Return the [x, y] coordinate for the center point of the cell that contains the specified text.  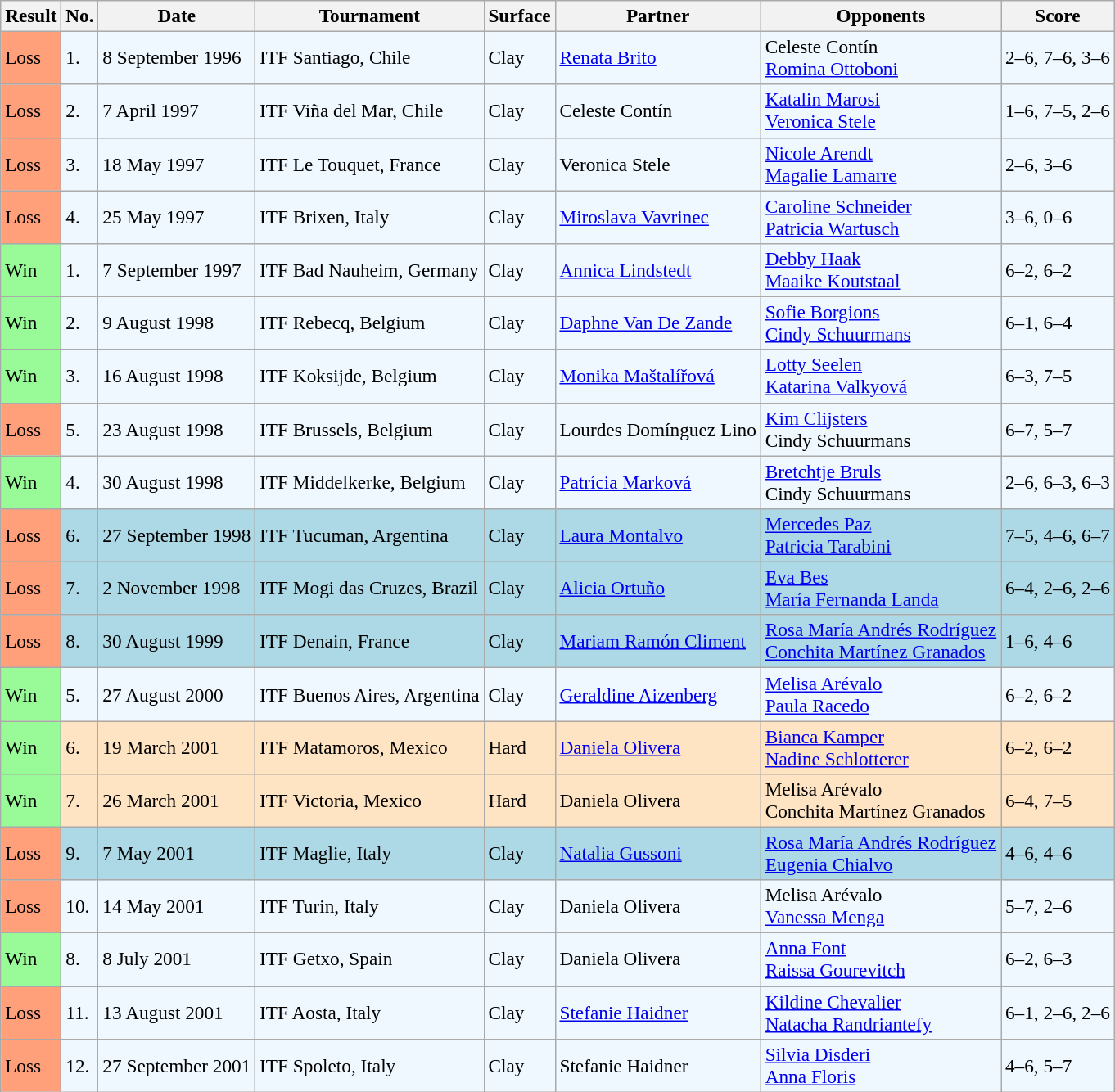
ITF Middelkerke, Belgium [370, 481]
ITF Getxo, Spain [370, 959]
ITF Bad Nauheim, Germany [370, 270]
Anna Font Raissa Gourevitch [881, 959]
Annica Lindstedt [658, 270]
ITF Buenos Aires, Argentina [370, 694]
27 September 1998 [177, 535]
Melisa Arévalo Paula Racedo [881, 694]
23 August 1998 [177, 429]
Partner [658, 16]
27 August 2000 [177, 694]
Melisa Arévalo Vanessa Menga [881, 907]
7 September 1997 [177, 270]
2–6, 7–6, 3–6 [1058, 57]
Debby Haak Maaike Koutstaal [881, 270]
Kildine Chevalier Natacha Randriantefy [881, 1012]
ITF Spoleto, Italy [370, 1066]
ITF Denain, France [370, 642]
Miroslava Vavrinec [658, 216]
ITF Rebecq, Belgium [370, 323]
Caroline Schneider Patricia Wartusch [881, 216]
5–7, 2–6 [1058, 907]
Mercedes Paz Patricia Tarabini [881, 535]
8 September 1996 [177, 57]
11. [80, 1012]
4–6, 4–6 [1058, 853]
Sofie Borgions Cindy Schuurmans [881, 323]
Mariam Ramón Climent [658, 642]
4–6, 5–7 [1058, 1066]
Veronica Stele [658, 164]
7 May 2001 [177, 853]
6–1, 2–6, 2–6 [1058, 1012]
3–6, 0–6 [1058, 216]
1–6, 7–5, 2–6 [1058, 111]
Bretchtje Bruls Cindy Schuurmans [881, 481]
6–1, 6–4 [1058, 323]
Monika Maštalířová [658, 377]
2–6, 6–3, 6–3 [1058, 481]
ITF Brixen, Italy [370, 216]
14 May 2001 [177, 907]
12. [80, 1066]
6–3, 7–5 [1058, 377]
Laura Montalvo [658, 535]
30 August 1999 [177, 642]
Renata Brito [658, 57]
Bianca Kamper Nadine Schlotterer [881, 747]
ITF Maglie, Italy [370, 853]
2–6, 3–6 [1058, 164]
Rosa María Andrés Rodríguez Conchita Martínez Granados [881, 642]
16 August 1998 [177, 377]
9. [80, 853]
Katalin Marosi Veronica Stele [881, 111]
ITF Le Touquet, France [370, 164]
Lourdes Domínguez Lino [658, 429]
26 March 2001 [177, 801]
Result [31, 16]
2 November 1998 [177, 588]
Celeste Contín Romina Ottoboni [881, 57]
6–7, 5–7 [1058, 429]
ITF Tucuman, Argentina [370, 535]
ITF Mogi das Cruzes, Brazil [370, 588]
Rosa María Andrés Rodríguez Eugenia Chialvo [881, 853]
27 September 2001 [177, 1066]
Silvia Disderi Anna Floris [881, 1066]
Melisa Arévalo Conchita Martínez Granados [881, 801]
Natalia Gussoni [658, 853]
25 May 1997 [177, 216]
Nicole Arendt Magalie Lamarre [881, 164]
10. [80, 907]
1–6, 4–6 [1058, 642]
ITF Brussels, Belgium [370, 429]
7 April 1997 [177, 111]
ITF Matamoros, Mexico [370, 747]
ITF Koksijde, Belgium [370, 377]
Celeste Contín [658, 111]
9 August 1998 [177, 323]
6–4, 2–6, 2–6 [1058, 588]
8 July 2001 [177, 959]
Kim Clijsters Cindy Schuurmans [881, 429]
30 August 1998 [177, 481]
ITF Viña del Mar, Chile [370, 111]
Daphne Van De Zande [658, 323]
ITF Turin, Italy [370, 907]
Alicia Ortuño [658, 588]
Opponents [881, 16]
No. [80, 16]
ITF Aosta, Italy [370, 1012]
Eva Bes María Fernanda Landa [881, 588]
ITF Santiago, Chile [370, 57]
18 May 1997 [177, 164]
Surface [519, 16]
Score [1058, 16]
6–4, 7–5 [1058, 801]
7–5, 4–6, 6–7 [1058, 535]
19 March 2001 [177, 747]
Tournament [370, 16]
Geraldine Aizenberg [658, 694]
Date [177, 16]
Patrícia Marková [658, 481]
13 August 2001 [177, 1012]
Lotty Seelen Katarina Valkyová [881, 377]
6–2, 6–3 [1058, 959]
ITF Victoria, Mexico [370, 801]
